Return [x, y] of the center of cell containing provided text 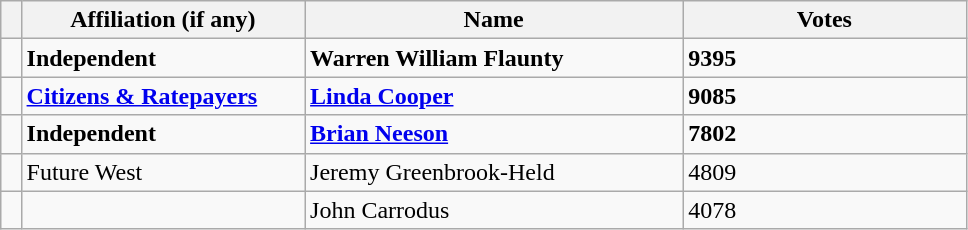
Future West [163, 172]
9085 [825, 96]
4809 [825, 172]
Brian Neeson [494, 134]
7802 [825, 134]
Citizens & Ratepayers [163, 96]
Jeremy Greenbrook-Held [494, 172]
Affiliation (if any) [163, 20]
Linda Cooper [494, 96]
Votes [825, 20]
Name [494, 20]
9395 [825, 58]
John Carrodus [494, 210]
Warren William Flaunty [494, 58]
4078 [825, 210]
